Extract the (x, y) coordinate from the center of the cell holding the provided text.  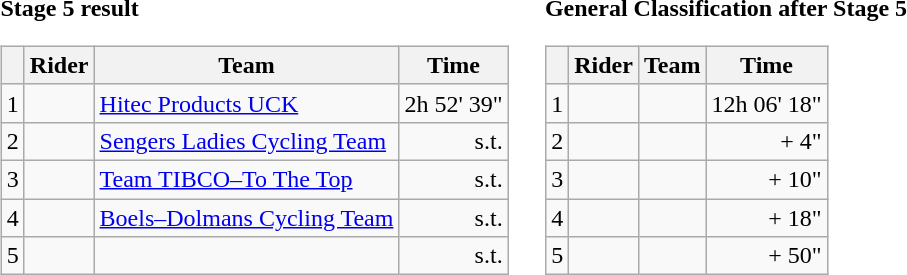
Sengers Ladies Cycling Team (246, 141)
12h 06' 18" (766, 103)
+ 18" (766, 217)
Hitec Products UCK (246, 103)
+ 50" (766, 256)
+ 10" (766, 179)
Boels–Dolmans Cycling Team (246, 217)
+ 4" (766, 141)
2h 52' 39" (454, 103)
Team TIBCO–To The Top (246, 179)
